Detect which cell encompasses the target text, then output its [x, y] center coordinate. 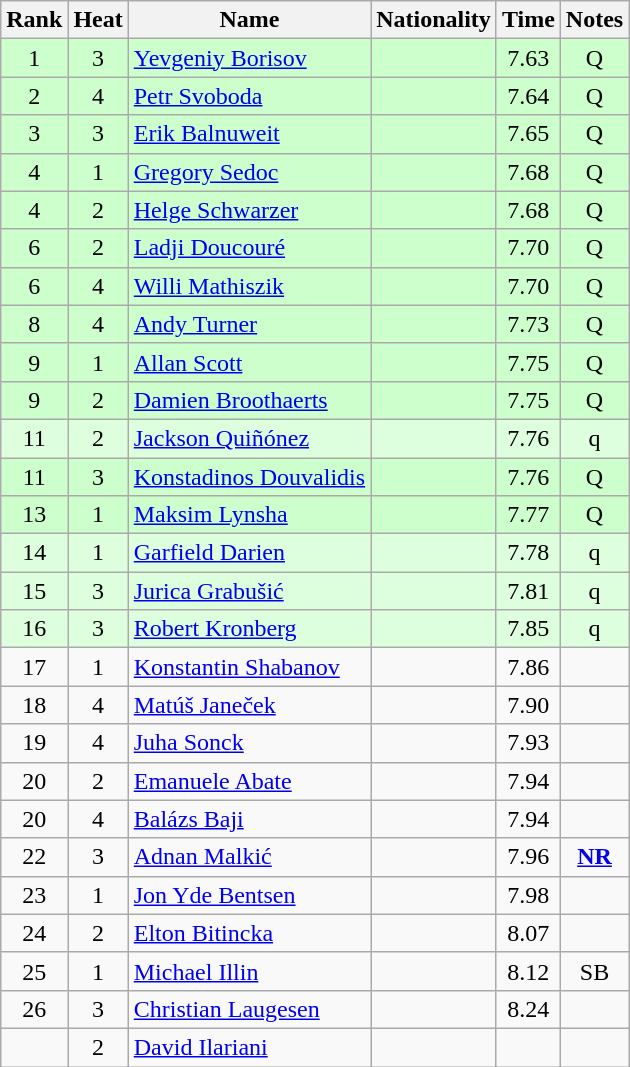
Heat [98, 20]
Jurica Grabušić [249, 591]
Name [249, 20]
Emanuele Abate [249, 781]
Gregory Sedoc [249, 172]
7.64 [528, 96]
David Ilariani [249, 1047]
19 [34, 743]
Notes [594, 20]
Petr Svoboda [249, 96]
24 [34, 933]
7.65 [528, 134]
Damien Broothaerts [249, 400]
Maksim Lynsha [249, 515]
Adnan Malkić [249, 857]
Garfield Darien [249, 553]
Matúš Janeček [249, 705]
Jackson Quiñónez [249, 438]
8.24 [528, 1009]
Allan Scott [249, 362]
7.63 [528, 58]
8 [34, 324]
Robert Kronberg [249, 629]
7.93 [528, 743]
8.12 [528, 971]
16 [34, 629]
Time [528, 20]
22 [34, 857]
Ladji Doucouré [249, 248]
Rank [34, 20]
7.90 [528, 705]
7.96 [528, 857]
Juha Sonck [249, 743]
7.81 [528, 591]
Balázs Baji [249, 819]
Jon Yde Bentsen [249, 895]
Christian Laugesen [249, 1009]
14 [34, 553]
26 [34, 1009]
SB [594, 971]
Andy Turner [249, 324]
7.85 [528, 629]
7.78 [528, 553]
8.07 [528, 933]
25 [34, 971]
7.77 [528, 515]
Konstadinos Douvalidis [249, 477]
Elton Bitincka [249, 933]
13 [34, 515]
18 [34, 705]
7.98 [528, 895]
7.73 [528, 324]
7.86 [528, 667]
15 [34, 591]
Konstantin Shabanov [249, 667]
Yevgeniy Borisov [249, 58]
23 [34, 895]
NR [594, 857]
Michael Illin [249, 971]
Nationality [434, 20]
17 [34, 667]
Erik Balnuweit [249, 134]
Helge Schwarzer [249, 210]
Willi Mathiszik [249, 286]
